Return [x, y] of the center of cell containing provided text 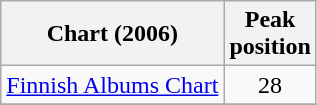
Peakposition [270, 34]
Chart (2006) [112, 34]
28 [270, 85]
Finnish Albums Chart [112, 85]
